Detect which cell encompasses the target text, then output its (X, Y) center coordinate. 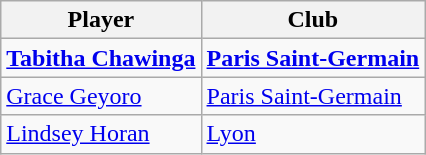
Player (101, 20)
Tabitha Chawinga (101, 58)
Lindsey Horan (101, 134)
Lyon (313, 134)
Club (313, 20)
Grace Geyoro (101, 96)
